Identify which cell holds the provided text, then report its (X, Y) central coordinate. 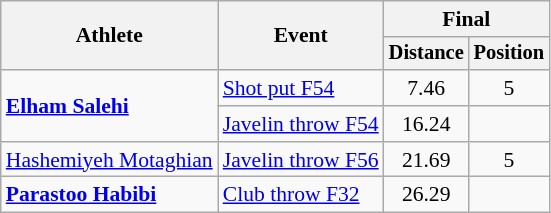
Event (301, 36)
Position (509, 54)
Elham Salehi (110, 106)
Hashemiyeh Motaghian (110, 160)
Javelin throw F56 (301, 160)
Parastoo Habibi (110, 195)
Final (466, 19)
26.29 (426, 195)
Javelin throw F54 (301, 124)
16.24 (426, 124)
Distance (426, 54)
Athlete (110, 36)
Club throw F32 (301, 195)
21.69 (426, 160)
Shot put F54 (301, 88)
7.46 (426, 88)
